Determine the (X, Y) coordinate at the center of the cell enclosing the given text.  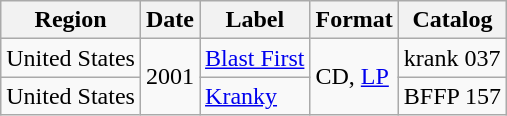
Catalog (452, 20)
Kranky (255, 96)
2001 (170, 77)
BFFP 157 (452, 96)
Region (71, 20)
krank 037 (452, 58)
Label (255, 20)
Date (170, 20)
CD, LP (354, 77)
Format (354, 20)
Blast First (255, 58)
